From the cell containing the given text, extract its center point as [x, y] coordinate. 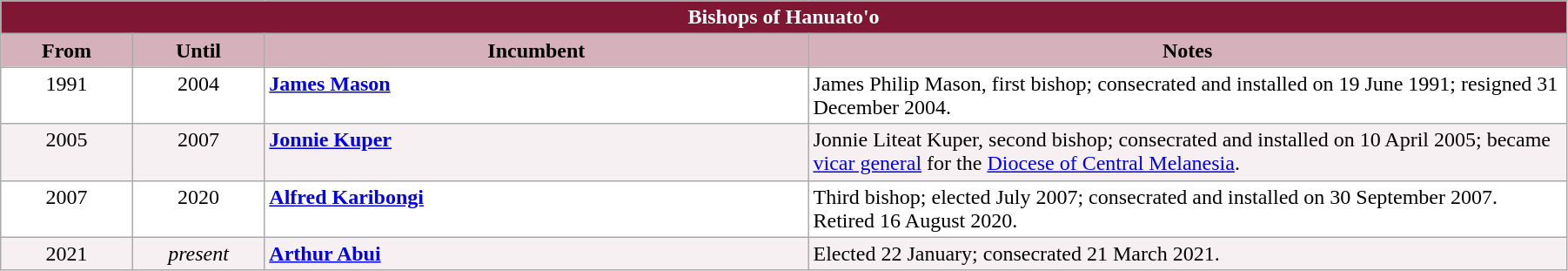
Arthur Abui [536, 254]
2021 [67, 254]
James Philip Mason, first bishop; consecrated and installed on 19 June 1991; resigned 31 December 2004. [1188, 96]
Elected 22 January; consecrated 21 March 2021. [1188, 254]
Bishops of Hanuato'o [784, 17]
present [198, 254]
Alfred Karibongi [536, 209]
2005 [67, 152]
2020 [198, 209]
Jonnie Kuper [536, 152]
1991 [67, 96]
Jonnie Liteat Kuper, second bishop; consecrated and installed on 10 April 2005; became vicar general for the Diocese of Central Melanesia. [1188, 152]
Incumbent [536, 51]
Notes [1188, 51]
Until [198, 51]
2004 [198, 96]
James Mason [536, 96]
Third bishop; elected July 2007; consecrated and installed on 30 September 2007. Retired 16 August 2020. [1188, 209]
From [67, 51]
